Scan for the cell matching the given text and deliver its [x, y] coordinate at center. 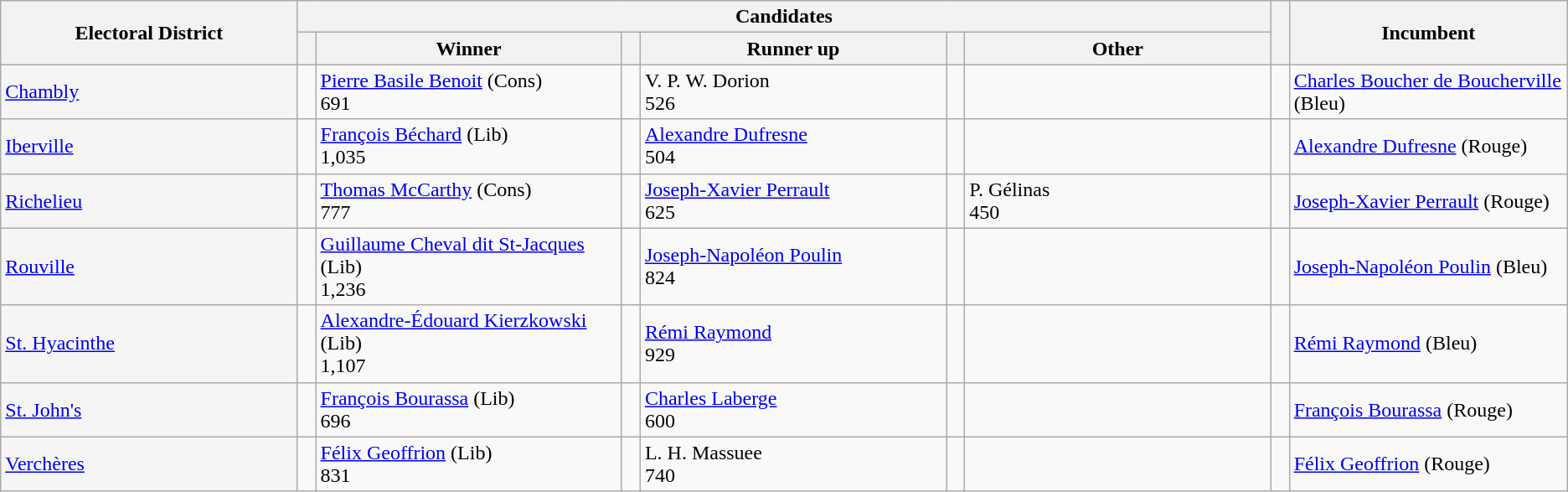
Rémi Raymond (Bleu) [1428, 344]
Rémi Raymond 929 [792, 344]
Joseph-Napoléon Poulin 824 [792, 267]
François Bourassa (Rouge) [1428, 409]
Iberville [149, 146]
Joseph-Xavier Perrault (Rouge) [1428, 201]
Richelieu [149, 201]
Incumbent [1428, 33]
Félix Geoffrion (Rouge) [1428, 464]
Electoral District [149, 33]
Rouville [149, 267]
Pierre Basile Benoit (Cons) 691 [469, 92]
Alexandre Dufresne (Rouge) [1428, 146]
Félix Geoffrion (Lib) 831 [469, 464]
Verchères [149, 464]
Alexandre Dufresne 504 [792, 146]
Alexandre-Édouard Kierzkowski (Lib) 1,107 [469, 344]
Charles Laberge 600 [792, 409]
Runner up [792, 49]
V. P. W. Dorion 526 [792, 92]
Chambly [149, 92]
Joseph-Napoléon Poulin (Bleu) [1428, 267]
St. John's [149, 409]
L. H. Massuee 740 [792, 464]
Charles Boucher de Boucherville (Bleu) [1428, 92]
François Bourassa (Lib) 696 [469, 409]
Other [1117, 49]
Candidates [784, 17]
Guillaume Cheval dit St-Jacques (Lib) 1,236 [469, 267]
St. Hyacinthe [149, 344]
P. Gélinas 450 [1117, 201]
Winner [469, 49]
François Béchard (Lib) 1,035 [469, 146]
Thomas McCarthy (Cons) 777 [469, 201]
Joseph-Xavier Perrault 625 [792, 201]
